Capture the cell that displays the provided text and extract its (X, Y) central coordinate. 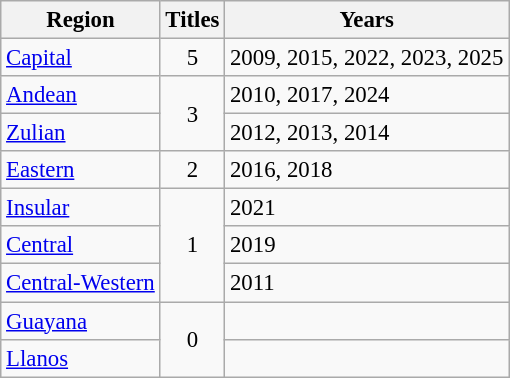
2010, 2017, 2024 (367, 95)
Eastern (80, 170)
Zulian (80, 133)
2016, 2018 (367, 170)
3 (192, 114)
2011 (367, 283)
Capital (80, 58)
2009, 2015, 2022, 2023, 2025 (367, 58)
2012, 2013, 2014 (367, 133)
2019 (367, 245)
0 (192, 340)
Andean (80, 95)
1 (192, 246)
5 (192, 58)
2021 (367, 208)
Years (367, 20)
Llanos (80, 358)
Insular (80, 208)
Central (80, 245)
Region (80, 20)
Central-Western (80, 283)
Titles (192, 20)
Guayana (80, 321)
2 (192, 170)
